Detect which cell encompasses the target text, then output its [X, Y] center coordinate. 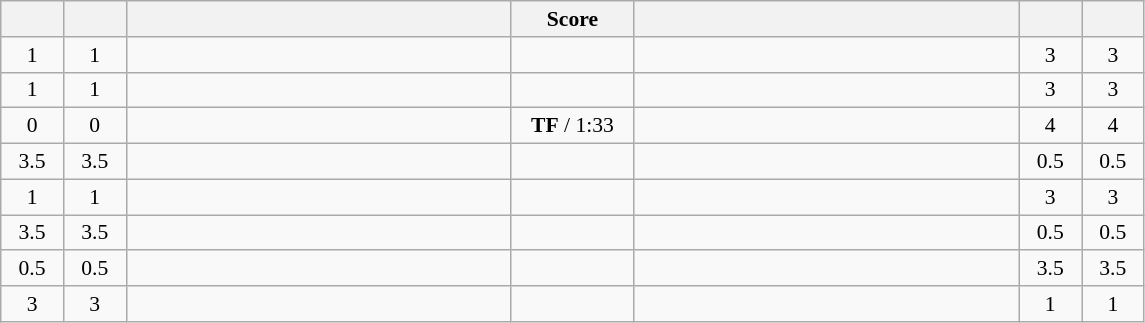
TF / 1:33 [572, 126]
Score [572, 19]
